Extract the (X, Y) coordinate from the center of the cell holding the provided text.  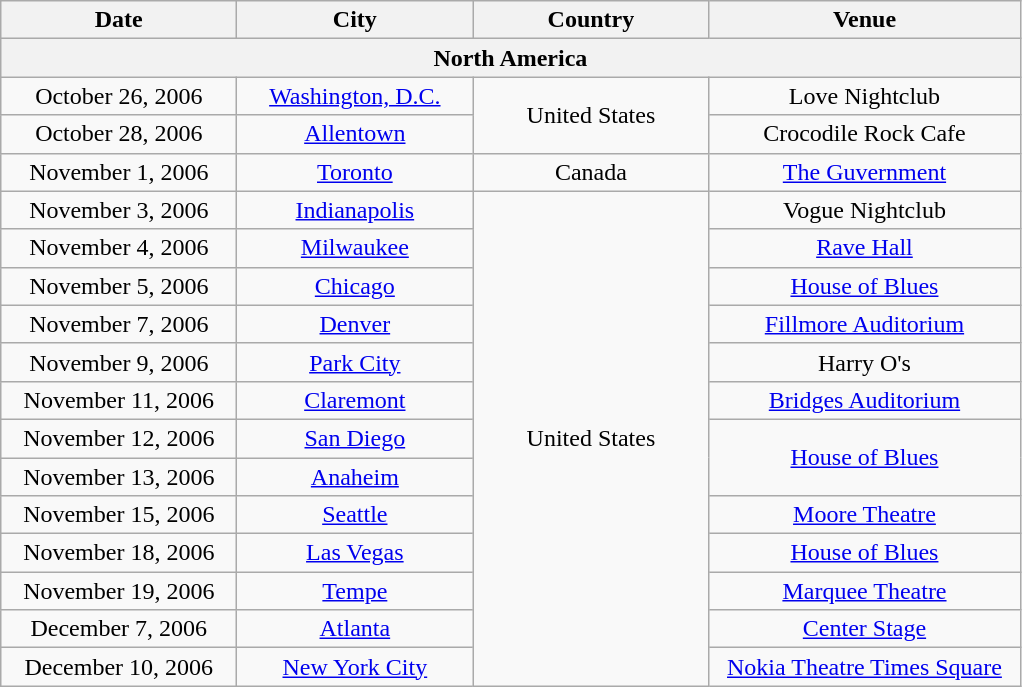
Seattle (355, 515)
November 15, 2006 (119, 515)
November 5, 2006 (119, 286)
City (355, 20)
Crocodile Rock Cafe (864, 134)
Denver (355, 324)
December 7, 2006 (119, 629)
Park City (355, 362)
November 19, 2006 (119, 591)
Venue (864, 20)
Allentown (355, 134)
November 12, 2006 (119, 438)
Fillmore Auditorium (864, 324)
November 9, 2006 (119, 362)
Washington, D.C. (355, 96)
Rave Hall (864, 248)
Atlanta (355, 629)
November 4, 2006 (119, 248)
Tempe (355, 591)
The Guvernment (864, 172)
San Diego (355, 438)
Country (591, 20)
North America (510, 58)
Chicago (355, 286)
Toronto (355, 172)
Harry O's (864, 362)
Anaheim (355, 477)
Nokia Theatre Times Square (864, 667)
Marquee Theatre (864, 591)
Milwaukee (355, 248)
October 28, 2006 (119, 134)
Center Stage (864, 629)
Las Vegas (355, 553)
Claremont (355, 400)
New York City (355, 667)
November 1, 2006 (119, 172)
Moore Theatre (864, 515)
Bridges Auditorium (864, 400)
Love Nightclub (864, 96)
Indianapolis (355, 210)
Canada (591, 172)
December 10, 2006 (119, 667)
Date (119, 20)
November 13, 2006 (119, 477)
October 26, 2006 (119, 96)
Vogue Nightclub (864, 210)
November 18, 2006 (119, 553)
November 7, 2006 (119, 324)
November 11, 2006 (119, 400)
November 3, 2006 (119, 210)
